For the text-containing cell, return its midpoint in (x, y) coordinate format. 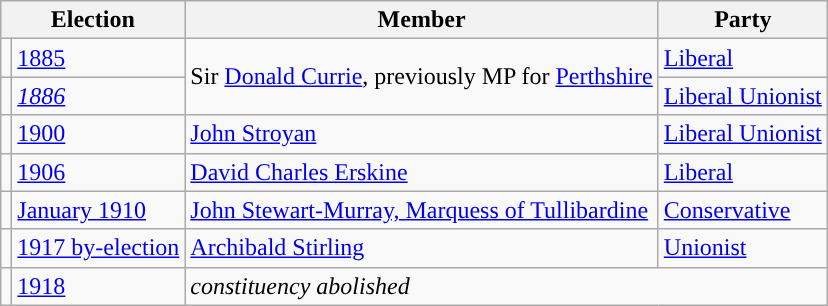
Sir Donald Currie, previously MP for Perthshire (422, 77)
John Stewart-Murray, Marquess of Tullibardine (422, 210)
1900 (98, 134)
John Stroyan (422, 134)
1885 (98, 58)
constituency abolished (506, 286)
1918 (98, 286)
Member (422, 20)
1917 by-election (98, 248)
Party (742, 20)
Archibald Stirling (422, 248)
Election (93, 20)
1906 (98, 172)
Unionist (742, 248)
1886 (98, 96)
Conservative (742, 210)
January 1910 (98, 210)
David Charles Erskine (422, 172)
